Find where the given text appears and provide that cell's center as (X, Y) coordinate. 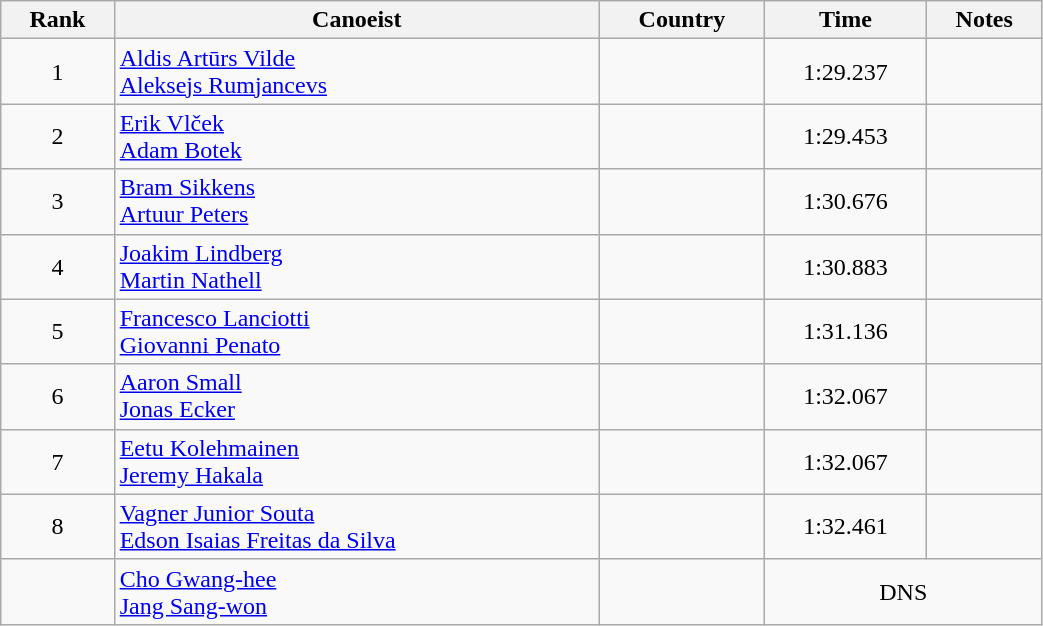
Aaron SmallJonas Ecker (356, 396)
Canoeist (356, 20)
1 (58, 72)
Joakim LindbergMartin Nathell (356, 266)
1:29.237 (846, 72)
Aldis Artūrs VildeAleksejs Rumjancevs (356, 72)
1:32.461 (846, 526)
Rank (58, 20)
5 (58, 332)
2 (58, 136)
Vagner Junior SoutaEdson Isaias Freitas da Silva (356, 526)
Bram SikkensArtuur Peters (356, 202)
1:30.883 (846, 266)
6 (58, 396)
7 (58, 462)
Time (846, 20)
Eetu KolehmainenJeremy Hakala (356, 462)
Francesco LanciottiGiovanni Penato (356, 332)
DNS (904, 592)
Cho Gwang-heeJang Sang-won (356, 592)
4 (58, 266)
8 (58, 526)
3 (58, 202)
Erik VlčekAdam Botek (356, 136)
Notes (984, 20)
1:31.136 (846, 332)
1:29.453 (846, 136)
1:30.676 (846, 202)
Country (682, 20)
